Search for the cell housing the specified text and yield its (x, y) center coordinate. 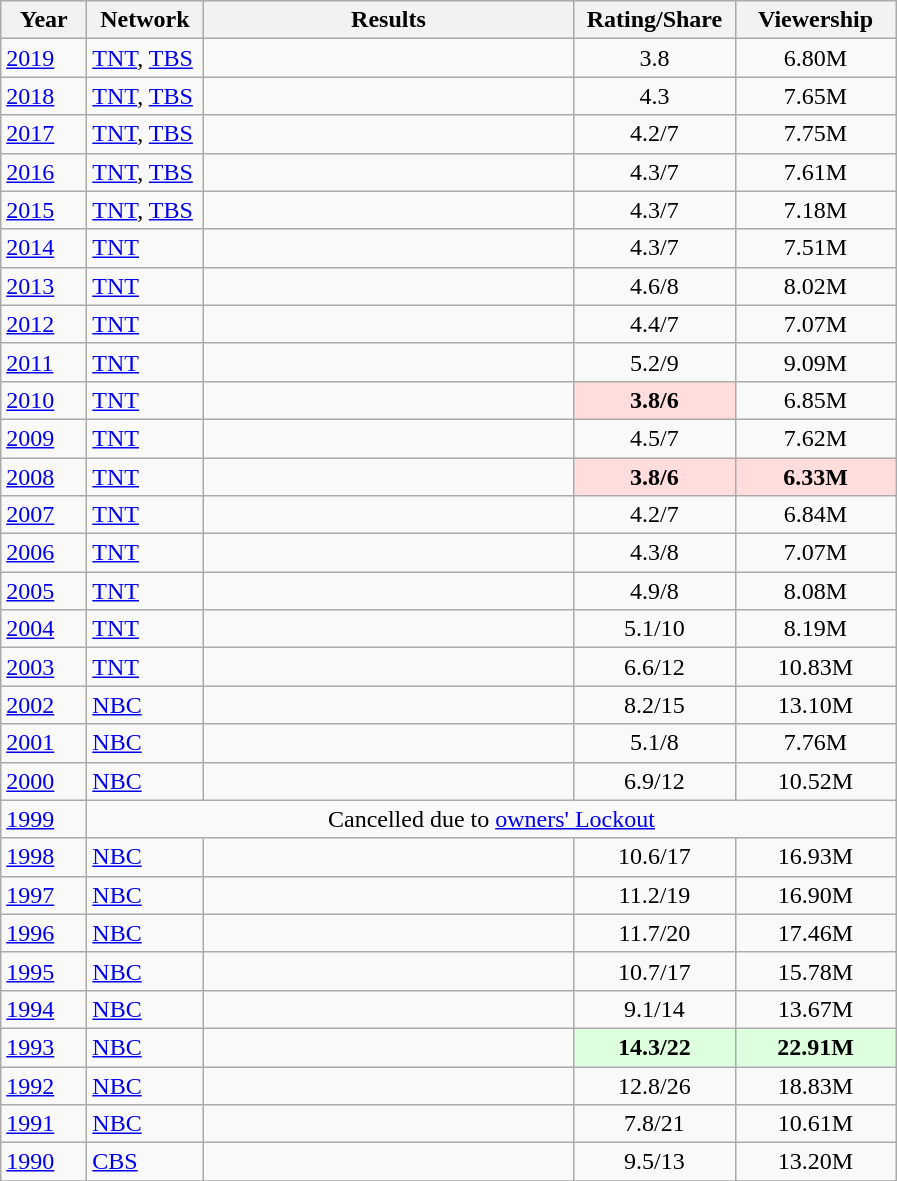
4.4/7 (654, 324)
10.83M (816, 667)
11.2/19 (654, 895)
Results (388, 20)
2013 (44, 286)
7.65M (816, 96)
7.62M (816, 438)
2001 (44, 743)
Cancelled due to owners' Lockout (492, 819)
1994 (44, 1009)
7.8/21 (654, 1124)
1993 (44, 1047)
4.3/8 (654, 553)
16.90M (816, 895)
10.52M (816, 781)
13.10M (816, 705)
1997 (44, 895)
2018 (44, 96)
2011 (44, 362)
8.08M (816, 591)
12.8/26 (654, 1085)
8.19M (816, 629)
18.83M (816, 1085)
5.2/9 (654, 362)
6.85M (816, 400)
2016 (44, 172)
5.1/8 (654, 743)
15.78M (816, 971)
Viewership (816, 20)
7.75M (816, 134)
7.61M (816, 172)
8.2/15 (654, 705)
4.3 (654, 96)
14.3/22 (654, 1047)
2007 (44, 515)
16.93M (816, 857)
2012 (44, 324)
6.6/12 (654, 667)
2000 (44, 781)
13.20M (816, 1162)
1990 (44, 1162)
1999 (44, 819)
5.1/10 (654, 629)
2019 (44, 58)
Year (44, 20)
Rating/Share (654, 20)
10.61M (816, 1124)
7.18M (816, 210)
1992 (44, 1085)
17.46M (816, 933)
7.51M (816, 248)
2002 (44, 705)
4.9/8 (654, 591)
2017 (44, 134)
7.76M (816, 743)
6.9/12 (654, 781)
2015 (44, 210)
6.33M (816, 477)
2005 (44, 591)
Network (145, 20)
4.5/7 (654, 438)
10.6/17 (654, 857)
1995 (44, 971)
2009 (44, 438)
2008 (44, 477)
1998 (44, 857)
6.84M (816, 515)
11.7/20 (654, 933)
2004 (44, 629)
2014 (44, 248)
1996 (44, 933)
3.8 (654, 58)
13.67M (816, 1009)
1991 (44, 1124)
9.1/14 (654, 1009)
2006 (44, 553)
4.6/8 (654, 286)
6.80M (816, 58)
10.7/17 (654, 971)
22.91M (816, 1047)
2010 (44, 400)
2003 (44, 667)
9.5/13 (654, 1162)
9.09M (816, 362)
CBS (145, 1162)
8.02M (816, 286)
